Locate the cell with the specified text and output its (X, Y) center coordinate. 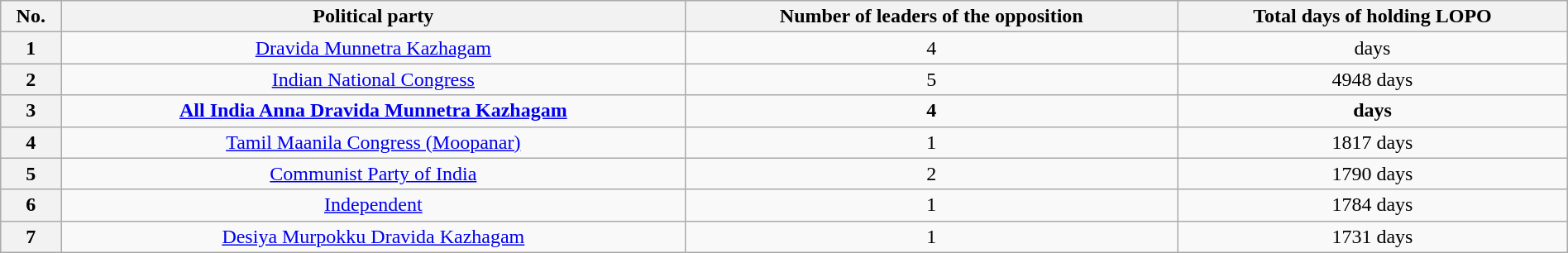
Political party (374, 17)
Dravida Munnetra Kazhagam (374, 48)
All India Anna Dravida Munnetra Kazhagam (374, 111)
4948 days (1373, 79)
Communist Party of India (374, 174)
1731 days (1373, 236)
Desiya Murpokku Dravida Kazhagam (374, 236)
Number of leaders of the opposition (931, 17)
Independent (374, 205)
6 (31, 205)
1817 days (1373, 142)
Tamil Maanila Congress (Moopanar) (374, 142)
3 (31, 111)
1790 days (1373, 174)
Indian National Congress (374, 79)
7 (31, 236)
No. (31, 17)
Total days of holding LOPO (1373, 17)
1784 days (1373, 205)
